Return the (x, y) coordinate for the center point of the cell that contains the specified text.  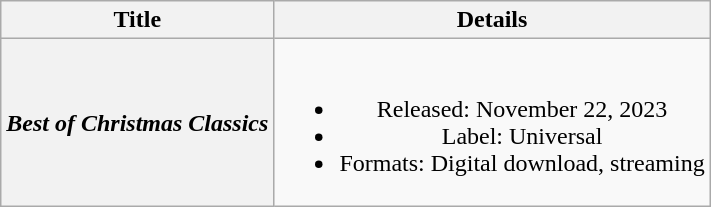
Released: November 22, 2023Label: UniversalFormats: Digital download, streaming (492, 122)
Best of Christmas Classics (138, 122)
Details (492, 20)
Title (138, 20)
